For the text-containing cell, return its midpoint in [X, Y] coordinate format. 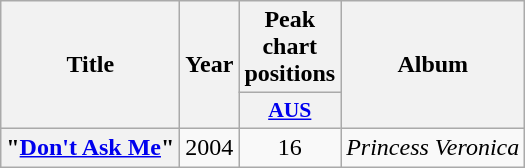
2004 [210, 147]
Album [433, 65]
Peak chart positions [290, 47]
Title [90, 65]
Year [210, 65]
Princess Veronica [433, 147]
16 [290, 147]
AUS [290, 111]
"Don't Ask Me" [90, 147]
